Scan for the cell matching the given text and deliver its (x, y) coordinate at center. 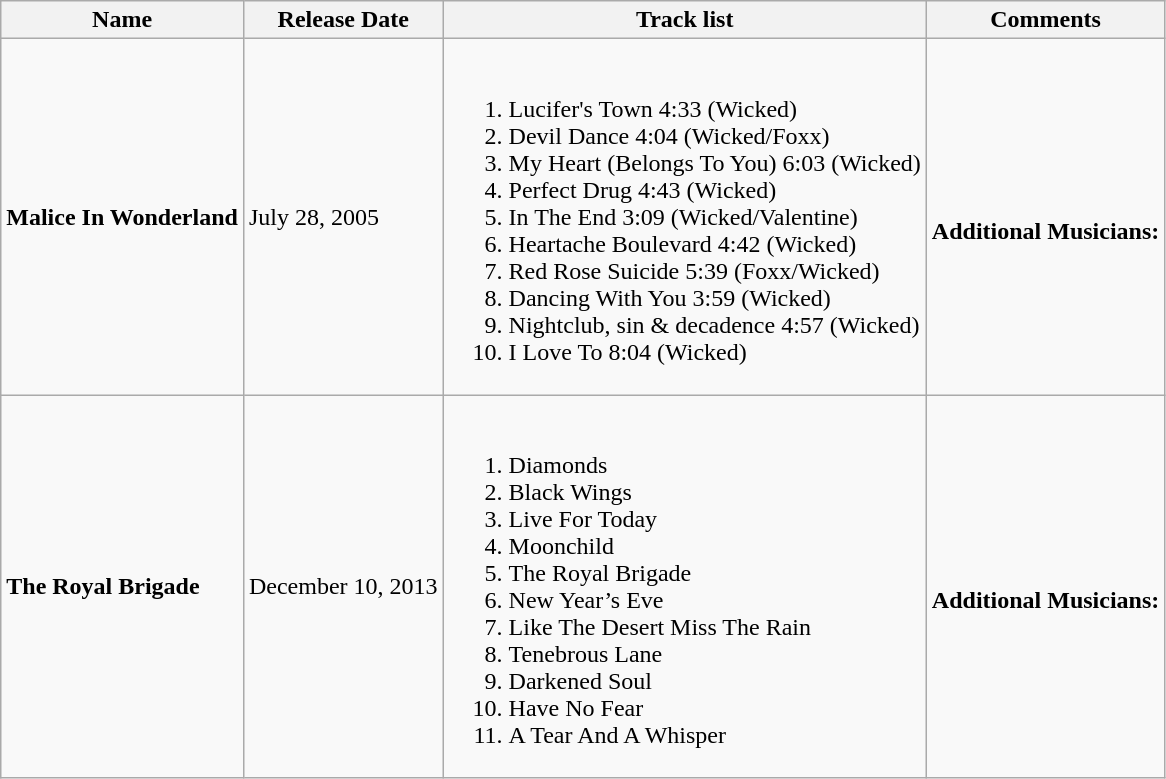
Release Date (343, 20)
The Royal Brigade (122, 586)
December 10, 2013 (343, 586)
July 28, 2005 (343, 217)
Track list (684, 20)
Name (122, 20)
Malice In Wonderland (122, 217)
Comments (1045, 20)
